Capture the cell that displays the provided text and extract its (x, y) central coordinate. 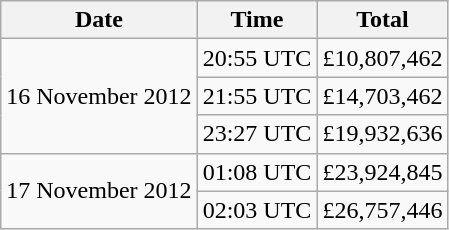
Total (382, 20)
£19,932,636 (382, 134)
17 November 2012 (99, 191)
Time (257, 20)
16 November 2012 (99, 96)
21:55 UTC (257, 96)
20:55 UTC (257, 58)
02:03 UTC (257, 210)
01:08 UTC (257, 172)
Date (99, 20)
£26,757,446 (382, 210)
£10,807,462 (382, 58)
23:27 UTC (257, 134)
£14,703,462 (382, 96)
£23,924,845 (382, 172)
